From the cell containing the given text, extract its center point as (x, y) coordinate. 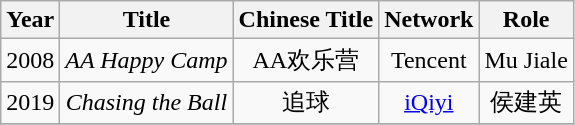
Tencent (429, 60)
Role (526, 20)
Year (30, 20)
侯建英 (526, 102)
Chinese Title (306, 20)
AA欢乐营 (306, 60)
追球 (306, 102)
Mu Jiale (526, 60)
iQiyi (429, 102)
2008 (30, 60)
Chasing the Ball (146, 102)
AA Happy Camp (146, 60)
Network (429, 20)
2019 (30, 102)
Title (146, 20)
